Detect which cell encompasses the target text, then output its [x, y] center coordinate. 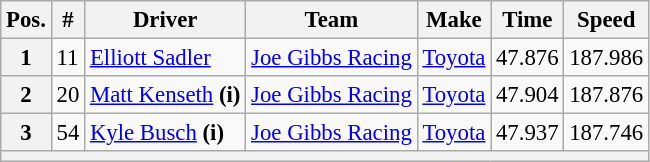
Kyle Busch (i) [166, 133]
1 [26, 58]
187.876 [606, 95]
Elliott Sadler [166, 58]
47.904 [528, 95]
Time [528, 20]
3 [26, 133]
54 [68, 133]
47.876 [528, 58]
2 [26, 95]
187.746 [606, 133]
# [68, 20]
Driver [166, 20]
47.937 [528, 133]
Make [454, 20]
Pos. [26, 20]
Speed [606, 20]
20 [68, 95]
187.986 [606, 58]
Matt Kenseth (i) [166, 95]
11 [68, 58]
Team [332, 20]
